For the text-containing cell, return its midpoint in (X, Y) coordinate format. 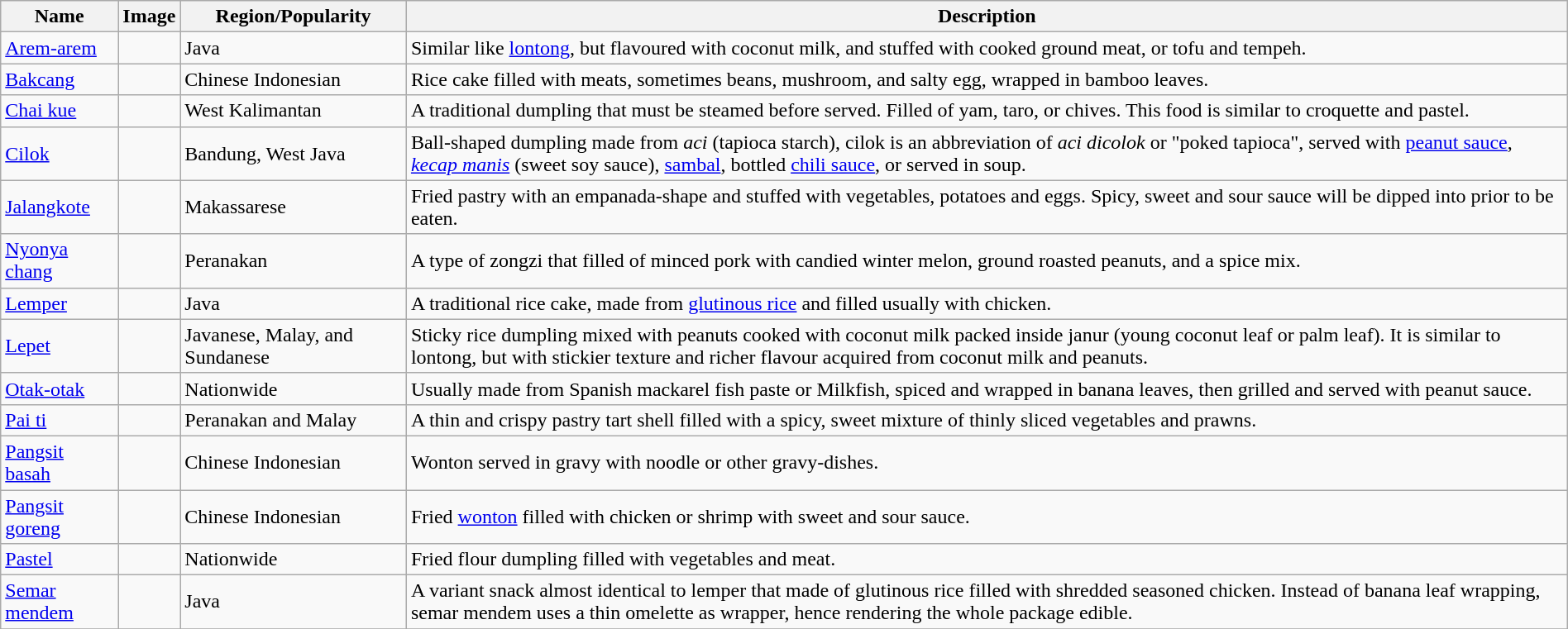
Otak-otak (60, 388)
Lepet (60, 345)
A type of zongzi that filled of minced pork with candied winter melon, ground roasted peanuts, and a spice mix. (987, 261)
Wonton served in gravy with noodle or other gravy-dishes. (987, 463)
Pai ti (60, 420)
Bandung, West Java (294, 154)
Similar like lontong, but flavoured with coconut milk, and stuffed with cooked ground meat, or tofu and tempeh. (987, 48)
Lemper (60, 303)
Jalangkote (60, 207)
Javanese, Malay, and Sundanese (294, 345)
Nyonya chang (60, 261)
Cilok (60, 154)
A traditional dumpling that must be steamed before served. Filled of yam, taro, or chives. This food is similar to croquette and pastel. (987, 111)
Fried wonton filled with chicken or shrimp with sweet and sour sauce. (987, 516)
Bakcang (60, 79)
Pangsit basah (60, 463)
Fried flour dumpling filled with vegetables and meat. (987, 560)
Arem-arem (60, 48)
Name (60, 17)
Chai kue (60, 111)
West Kalimantan (294, 111)
Peranakan (294, 261)
Pangsit goreng (60, 516)
Rice cake filled with meats, sometimes beans, mushroom, and salty egg, wrapped in bamboo leaves. (987, 79)
Peranakan and Malay (294, 420)
Semar mendem (60, 602)
A traditional rice cake, made from glutinous rice and filled usually with chicken. (987, 303)
Pastel (60, 560)
Usually made from Spanish mackarel fish paste or Milkfish, spiced and wrapped in banana leaves, then grilled and served with peanut sauce. (987, 388)
Region/Popularity (294, 17)
Makassarese (294, 207)
Image (149, 17)
Description (987, 17)
A thin and crispy pastry tart shell filled with a spicy, sweet mixture of thinly sliced vegetables and prawns. (987, 420)
